Locate the cell with the specified text and output its (X, Y) center coordinate. 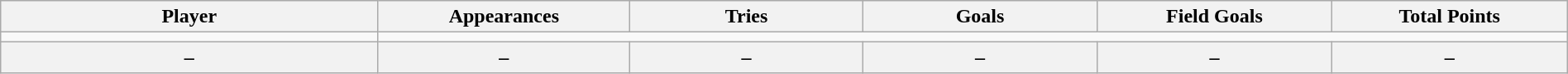
Tries (746, 17)
Total Points (1449, 17)
Appearances (504, 17)
Player (189, 17)
Goals (979, 17)
Field Goals (1214, 17)
